Search for the cell housing the specified text and yield its (x, y) center coordinate. 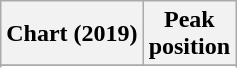
Peakposition (189, 34)
Chart (2019) (72, 34)
